Pinpoint the cell where the given text exists, returning its [x, y] midpoint coordinate. 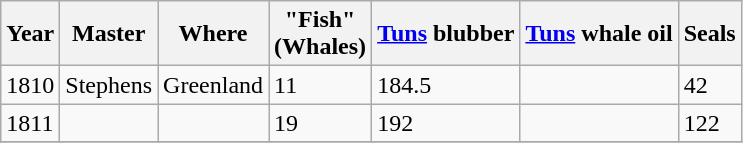
1811 [30, 123]
Where [214, 34]
122 [710, 123]
Tuns blubber [446, 34]
19 [320, 123]
Master [109, 34]
11 [320, 85]
"Fish"(Whales) [320, 34]
Seals [710, 34]
192 [446, 123]
184.5 [446, 85]
42 [710, 85]
Stephens [109, 85]
Tuns whale oil [599, 34]
Year [30, 34]
1810 [30, 85]
Greenland [214, 85]
